Search for the cell housing the specified text and yield its (X, Y) center coordinate. 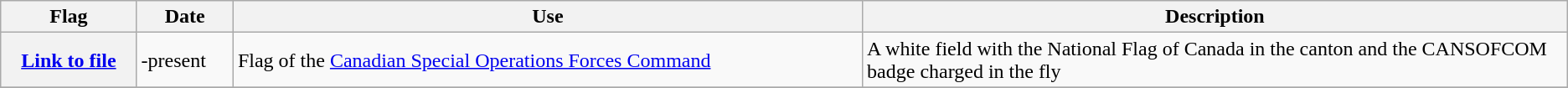
Date (184, 17)
Use (548, 17)
A white field with the National Flag of Canada in the canton and the CANSOFCOM badge charged in the fly (1215, 60)
-present (184, 60)
Description (1215, 17)
Link to file (69, 60)
Flag (69, 17)
Flag of the Canadian Special Operations Forces Command (548, 60)
